Identify which cell holds the provided text, then report its [x, y] central coordinate. 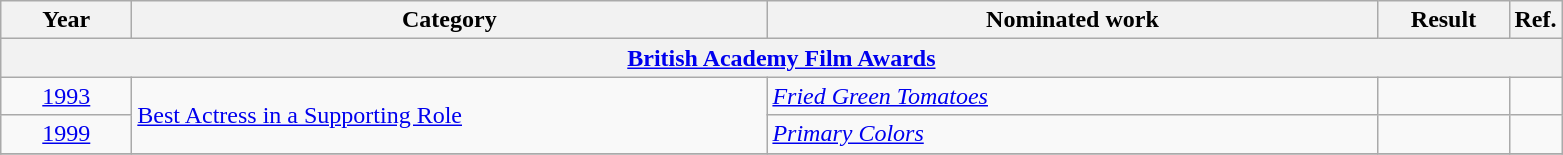
1999 [66, 134]
Best Actress in a Supporting Role [450, 115]
Nominated work [1072, 20]
Category [450, 20]
British Academy Film Awards [782, 58]
Year [66, 20]
Primary Colors [1072, 134]
1993 [66, 96]
Ref. [1536, 20]
Fried Green Tomatoes [1072, 96]
Result [1444, 20]
